Return (X, Y) of the center of cell containing provided text 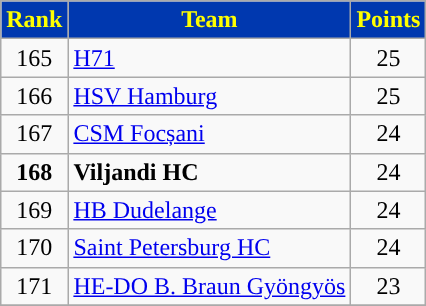
Rank (34, 20)
Viljandi HC (210, 172)
Saint Petersburg HC (210, 248)
167 (34, 134)
HSV Hamburg (210, 96)
170 (34, 248)
168 (34, 172)
23 (388, 286)
H71 (210, 58)
165 (34, 58)
HB Dudelange (210, 210)
169 (34, 210)
Points (388, 20)
166 (34, 96)
Team (210, 20)
CSM Focșani (210, 134)
HE-DO B. Braun Gyöngyös (210, 286)
171 (34, 286)
